Determine the (x, y) coordinate at the center of the cell enclosing the given text.  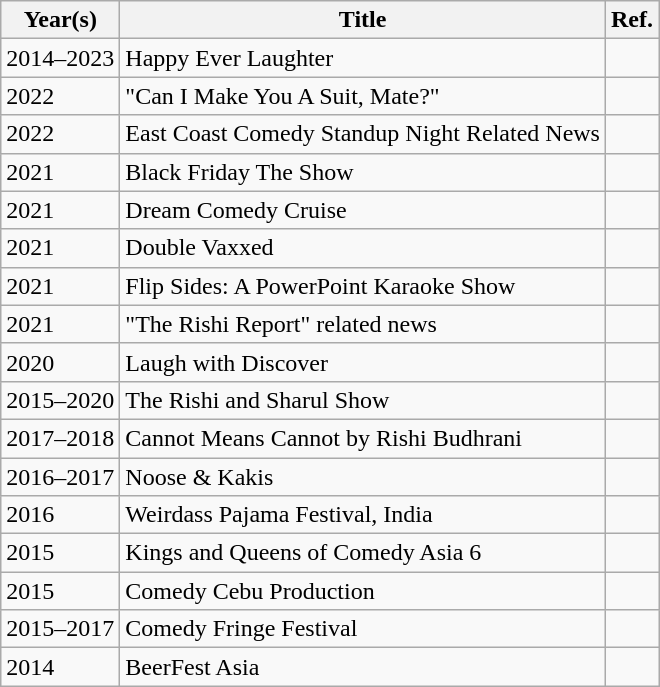
Black Friday The Show (363, 172)
2015–2017 (60, 629)
2016 (60, 515)
Comedy Cebu Production (363, 591)
Cannot Means Cannot by Rishi Budhrani (363, 438)
"The Rishi Report" related news (363, 324)
2020 (60, 362)
Happy Ever Laughter (363, 58)
2015–2020 (60, 400)
Year(s) (60, 20)
2014 (60, 667)
Ref. (632, 20)
Noose & Kakis (363, 477)
Double Vaxxed (363, 248)
Flip Sides: A PowerPoint Karaoke Show (363, 286)
2014–2023 (60, 58)
The Rishi and Sharul Show (363, 400)
East Coast Comedy Standup Night Related News (363, 134)
Dream Comedy Cruise (363, 210)
Kings and Queens of Comedy Asia 6 (363, 553)
Comedy Fringe Festival (363, 629)
2017–2018 (60, 438)
2016–2017 (60, 477)
Title (363, 20)
"Can I Make You A Suit, Mate?" (363, 96)
Laugh with Discover (363, 362)
BeerFest Asia (363, 667)
Weirdass Pajama Festival, India (363, 515)
